Determine the (X, Y) coordinate at the center of the cell enclosing the given text.  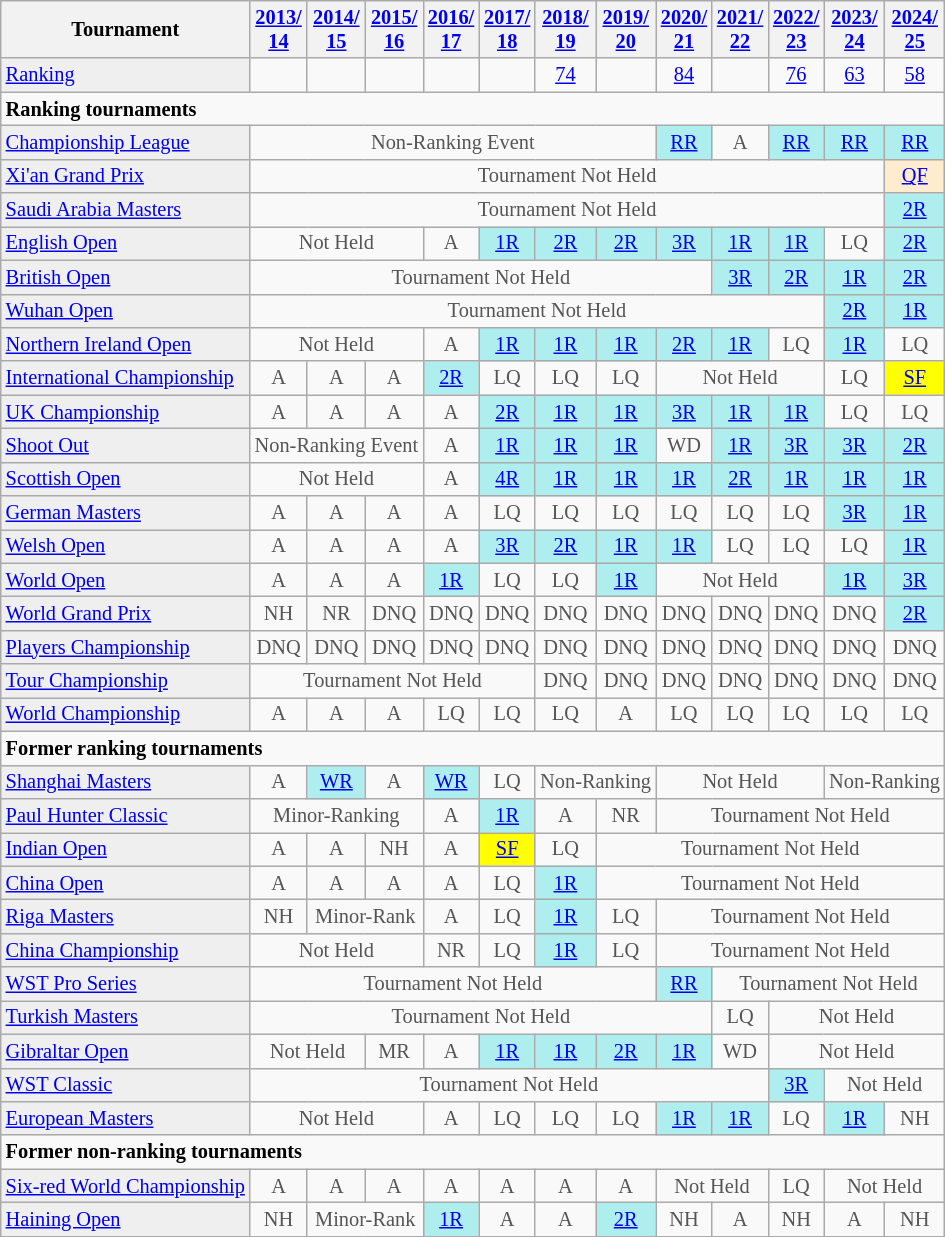
Turkish Masters (126, 1017)
Shanghai Masters (126, 782)
China Open (126, 883)
2014/15 (336, 29)
Welsh Open (126, 546)
MR (394, 1051)
European Masters (126, 1118)
Players Championship (126, 647)
Ranking tournaments (473, 109)
Tour Championship (126, 681)
Indian Open (126, 849)
74 (565, 75)
63 (854, 75)
Northern Ireland Open (126, 344)
World Open (126, 580)
Haining Open (126, 1219)
84 (684, 75)
English Open (126, 243)
2022/23 (796, 29)
International Championship (126, 378)
WST Pro Series (126, 984)
Minor-Ranking (336, 815)
4R (507, 479)
Gibraltar Open (126, 1051)
WST Classic (126, 1085)
Riga Masters (126, 916)
2024/25 (915, 29)
2013/14 (279, 29)
Xi'an Grand Prix (126, 176)
76 (796, 75)
2019/20 (626, 29)
Six-red World Championship (126, 1186)
2021/22 (740, 29)
German Masters (126, 513)
Championship League (126, 142)
2016/17 (451, 29)
2017/18 (507, 29)
Ranking (126, 75)
World Championship (126, 714)
World Grand Prix (126, 613)
2018/19 (565, 29)
China Championship (126, 950)
Shoot Out (126, 445)
2023/24 (854, 29)
Scottish Open (126, 479)
58 (915, 75)
Paul Hunter Classic (126, 815)
Tournament (126, 29)
Wuhan Open (126, 311)
2015/16 (394, 29)
UK Championship (126, 412)
Former non-ranking tournaments (473, 1152)
Former ranking tournaments (473, 748)
British Open (126, 277)
Saudi Arabia Masters (126, 210)
2020/21 (684, 29)
QF (915, 176)
